Search for the cell housing the specified text and yield its (X, Y) center coordinate. 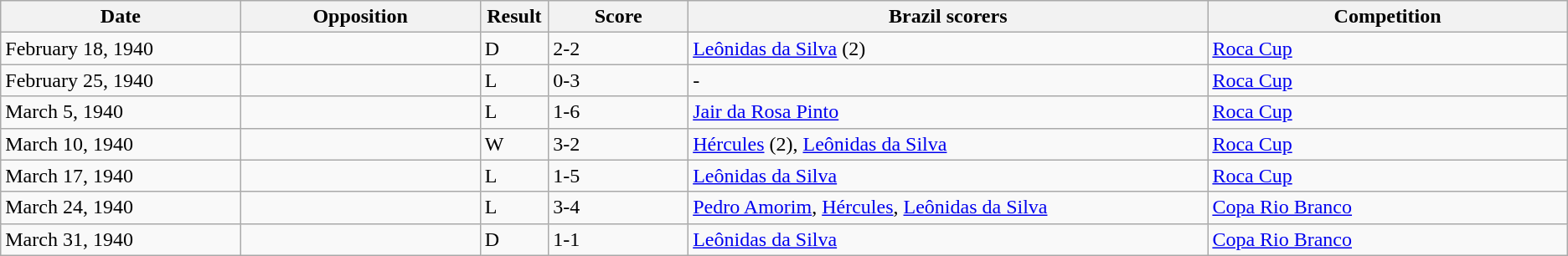
Opposition (360, 17)
Jair da Rosa Pinto (948, 112)
W (514, 144)
Pedro Amorim, Hércules, Leônidas da Silva (948, 207)
1-1 (618, 239)
March 10, 1940 (121, 144)
1-5 (618, 176)
Competition (1387, 17)
March 24, 1940 (121, 207)
February 25, 1940 (121, 80)
Brazil scorers (948, 17)
Date (121, 17)
Leônidas da Silva (2) (948, 49)
- (948, 80)
Hércules (2), Leônidas da Silva (948, 144)
Result (514, 17)
0-3 (618, 80)
1-6 (618, 112)
2-2 (618, 49)
Score (618, 17)
March 5, 1940 (121, 112)
March 17, 1940 (121, 176)
3-2 (618, 144)
3-4 (618, 207)
February 18, 1940 (121, 49)
March 31, 1940 (121, 239)
